Capture the cell that displays the provided text and extract its [X, Y] central coordinate. 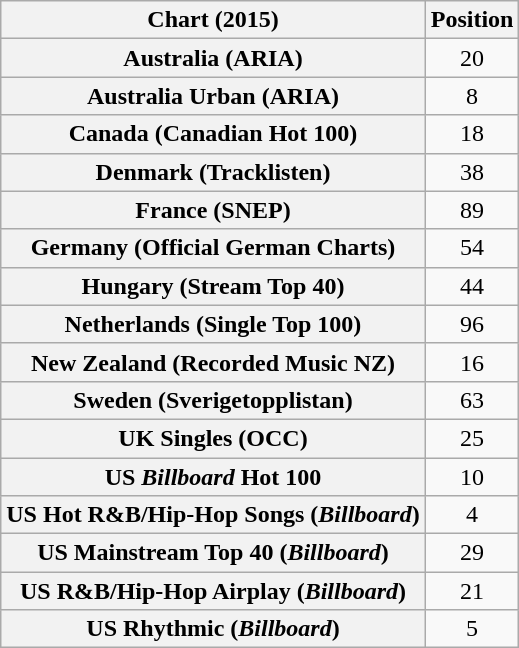
4 [472, 515]
63 [472, 400]
16 [472, 362]
10 [472, 477]
US Hot R&B/Hip-Hop Songs (Billboard) [213, 515]
Denmark (Tracklisten) [213, 172]
Chart (2015) [213, 20]
Canada (Canadian Hot 100) [213, 134]
US Billboard Hot 100 [213, 477]
96 [472, 324]
8 [472, 96]
Hungary (Stream Top 40) [213, 286]
France (SNEP) [213, 210]
US Mainstream Top 40 (Billboard) [213, 553]
Germany (Official German Charts) [213, 248]
54 [472, 248]
Australia (ARIA) [213, 58]
25 [472, 438]
21 [472, 591]
Position [472, 20]
18 [472, 134]
US Rhythmic (Billboard) [213, 629]
Australia Urban (ARIA) [213, 96]
38 [472, 172]
US R&B/Hip-Hop Airplay (Billboard) [213, 591]
Netherlands (Single Top 100) [213, 324]
UK Singles (OCC) [213, 438]
5 [472, 629]
44 [472, 286]
Sweden (Sverigetopplistan) [213, 400]
20 [472, 58]
29 [472, 553]
New Zealand (Recorded Music NZ) [213, 362]
89 [472, 210]
